Output the [x, y] coordinate of the center of the cell containing the given text.  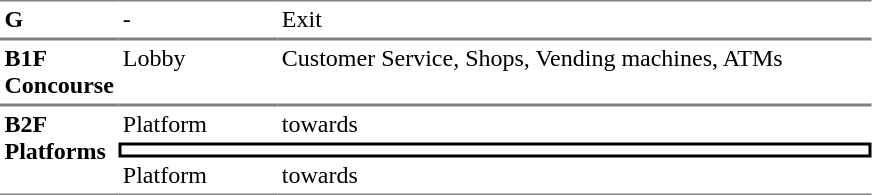
Lobby [198, 72]
Platform [198, 124]
B1FConcourse [59, 72]
Exit [574, 20]
- [198, 20]
Customer Service, Shops, Vending machines, ATMs [574, 72]
B2FPlatforms [59, 150]
G [59, 20]
towards [574, 124]
